From the cell containing the given text, extract its center point as [X, Y] coordinate. 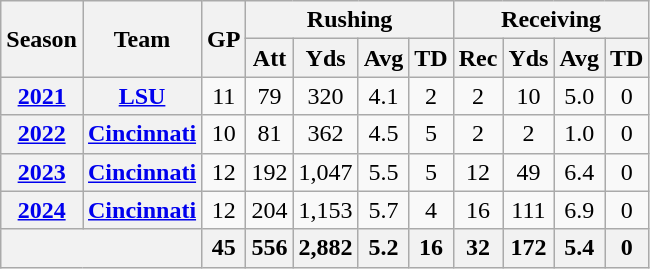
2021 [42, 96]
5.4 [580, 248]
6.9 [580, 210]
5.2 [384, 248]
45 [224, 248]
Team [142, 39]
Att [270, 58]
2023 [42, 172]
6.4 [580, 172]
4.5 [384, 134]
320 [326, 96]
11 [224, 96]
111 [528, 210]
Season [42, 39]
556 [270, 248]
Rushing [350, 20]
Rec [478, 58]
5.5 [384, 172]
192 [270, 172]
Receiving [551, 20]
81 [270, 134]
204 [270, 210]
362 [326, 134]
4 [431, 210]
2024 [42, 210]
1,047 [326, 172]
1.0 [580, 134]
LSU [142, 96]
5.0 [580, 96]
172 [528, 248]
32 [478, 248]
2022 [42, 134]
49 [528, 172]
2,882 [326, 248]
GP [224, 39]
5.7 [384, 210]
4.1 [384, 96]
79 [270, 96]
1,153 [326, 210]
